Identify which cell holds the provided text, then report its [X, Y] central coordinate. 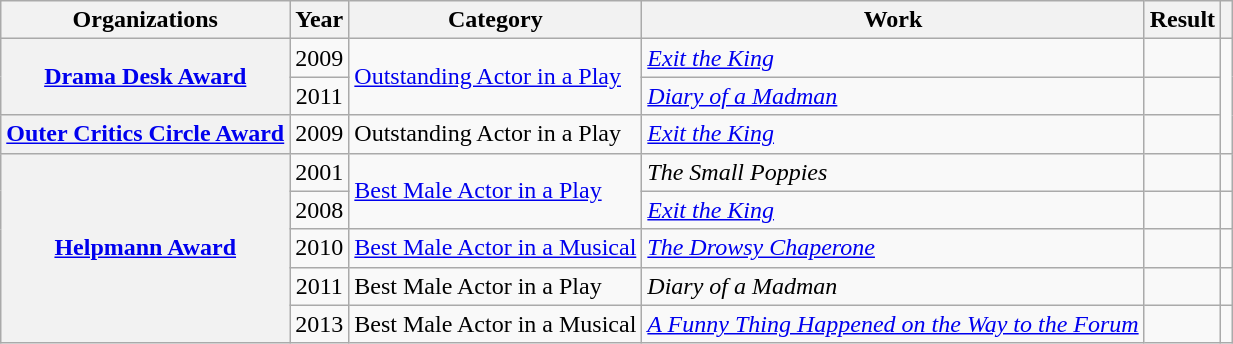
2013 [320, 324]
Organizations [146, 20]
Helpmann Award [146, 248]
The Drowsy Chaperone [893, 248]
Year [320, 20]
2008 [320, 210]
2001 [320, 172]
A Funny Thing Happened on the Way to the Forum [893, 324]
The Small Poppies [893, 172]
Drama Desk Award [146, 77]
Category [496, 20]
Work [893, 20]
Result [1182, 20]
2010 [320, 248]
Outer Critics Circle Award [146, 134]
